For the text-containing cell, return its midpoint in [x, y] coordinate format. 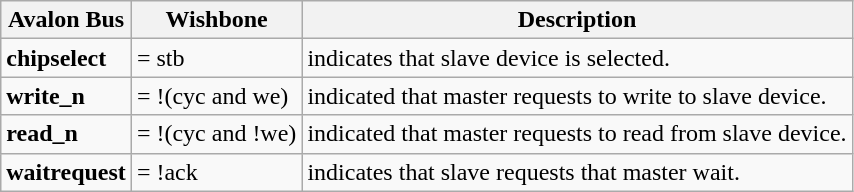
indicates that slave device is selected. [577, 58]
chipselect [66, 58]
= stb [216, 58]
= !(cyc and we) [216, 96]
= !(cyc and !we) [216, 134]
read_n [66, 134]
indicated that master requests to read from slave device. [577, 134]
write_n [66, 96]
Avalon Bus [66, 20]
= !ack [216, 172]
indicates that slave requests that master wait. [577, 172]
indicated that master requests to write to slave device. [577, 96]
waitrequest [66, 172]
Description [577, 20]
Wishbone [216, 20]
